Determine the [X, Y] coordinate at the center of the cell enclosing the given text.  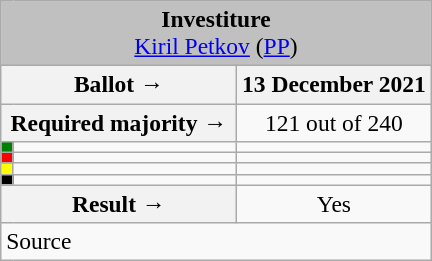
121 out of 240 [334, 122]
Yes [334, 204]
13 December 2021 [334, 84]
Result → [119, 204]
InvestitureKiril Petkov (PP) [216, 32]
Required majority → [119, 122]
Ballot → [119, 84]
Source [216, 241]
